Output the [X, Y] coordinate of the center of the cell containing the given text.  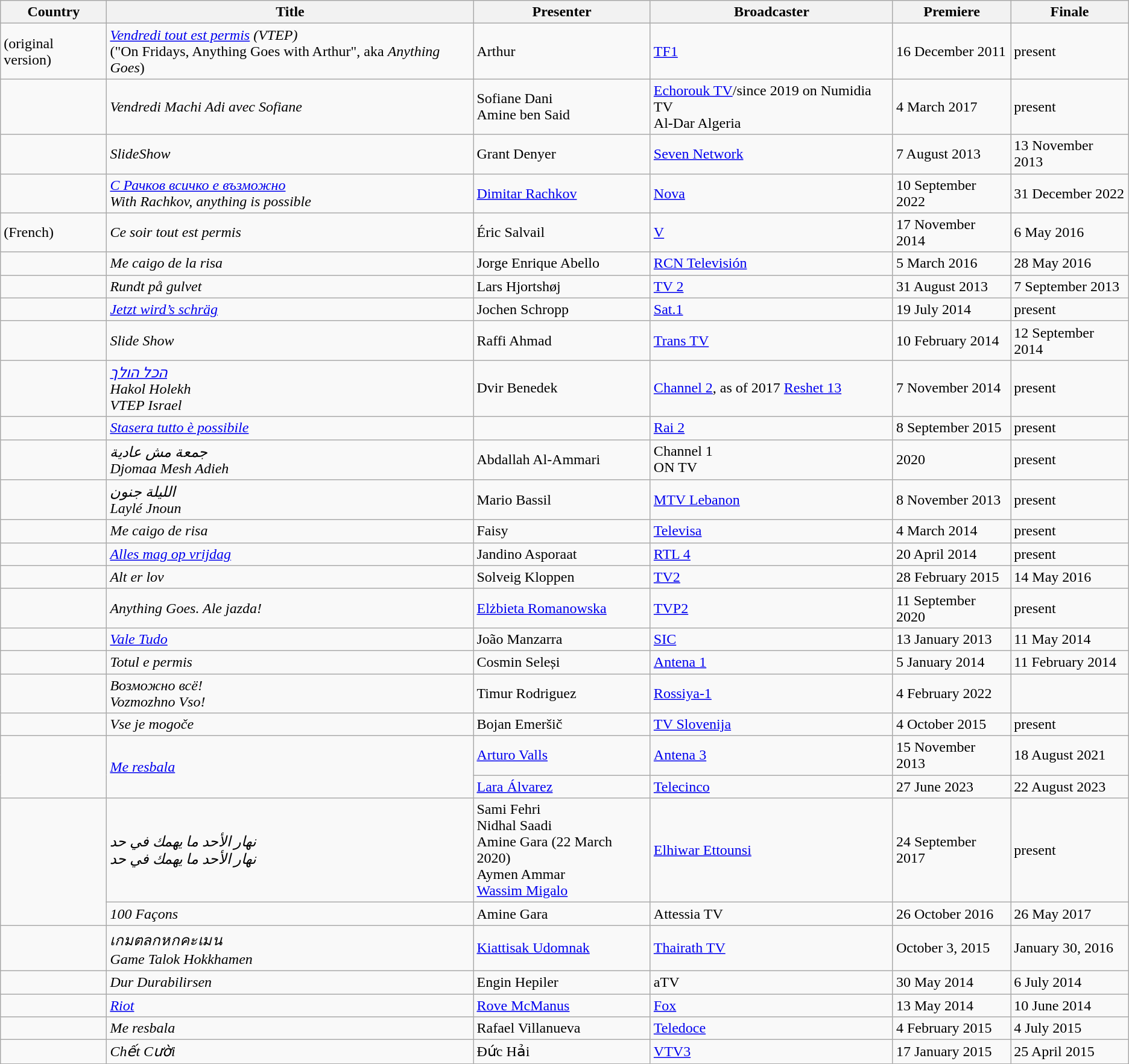
Alt er lov [290, 577]
TF1 [771, 51]
TVP2 [771, 608]
4 July 2015 [1070, 1028]
January 30, 2016 [1070, 948]
Rai 2 [771, 428]
13 May 2014 [952, 1005]
Sat.1 [771, 309]
TV 2 [771, 286]
Televisa [771, 531]
7 November 2014 [952, 388]
Abdallah Al-Ammari [562, 459]
19 July 2014 [952, 309]
Country [54, 12]
Rundt på gulvet [290, 286]
Teledoce [771, 1028]
8 September 2015 [952, 428]
10 June 2014 [1070, 1005]
Mario Bassil [562, 500]
28 May 2016 [1070, 263]
Timur Rodriguez [562, 693]
18 August 2021 [1070, 756]
Vale Tudo [290, 639]
Jorge Enrique Abello [562, 263]
Amine Gara [562, 914]
4 October 2015 [952, 725]
7 September 2013 [1070, 286]
Antena 3 [771, 756]
نهار الأحد ما يهمك في حدنهار الأحد ما يهمك في حد [290, 850]
14 May 2016 [1070, 577]
11 February 2014 [1070, 662]
Channel 2, as of 2017 Reshet 13 [771, 388]
جمعة مش عاديةDjomaa Mesh Adieh [290, 459]
Sofiane DaniAmine ben Said [562, 107]
6 May 2016 [1070, 233]
17 November 2014 [952, 233]
Sami FehriNidhal SaadiAmine Gara (22 March 2020)Aymen AmmarWassim Migalo [562, 850]
13 January 2013 [952, 639]
Rove McManus [562, 1005]
24 September 2017 [952, 850]
Vendredi Machi Adi avec Sofiane [290, 107]
Cosmin Seleși [562, 662]
Возможно всё!Vozmozhno Vso! [290, 693]
30 May 2014 [952, 982]
16 December 2011 [952, 51]
Kiattisak Udomnak [562, 948]
12 September 2014 [1070, 340]
SIC [771, 639]
Lara Álvarez [562, 787]
5 January 2014 [952, 662]
Totul e permis [290, 662]
Title [290, 12]
10 September 2022 [952, 193]
7 August 2013 [952, 154]
Me caigo de risa [290, 531]
MTV Lebanon [771, 500]
VTV3 [771, 1052]
Dimitar Rachkov [562, 193]
TV2 [771, 577]
Premiere [952, 12]
31 August 2013 [952, 286]
Slide Show [290, 340]
13 November 2013 [1070, 154]
Seven Network [771, 154]
Alles mag op vrijdag [290, 554]
(French) [54, 233]
SlideShow [290, 154]
Engin Hepiler [562, 982]
Rossiya-1 [771, 693]
Faisy [562, 531]
Channel 1ON TV [771, 459]
Telecinco [771, 787]
6 July 2014 [1070, 982]
Ce soir tout est permis [290, 233]
Trans TV [771, 340]
Thairath TV [771, 948]
Elżbieta Romanowska [562, 608]
27 June 2023 [952, 787]
17 January 2015 [952, 1052]
Finale [1070, 12]
Rafael Villanueva [562, 1028]
Jetzt wird’s schräg [290, 309]
Vendredi tout est permis (VTEP)("On Fridays, Anything Goes with Arthur", aka Anything Goes) [290, 51]
Solveig Kloppen [562, 577]
11 May 2014 [1070, 639]
RTL 4 [771, 554]
Stasera tutto è possibile [290, 428]
Attessia TV [771, 914]
Lars Hjortshøj [562, 286]
Echorouk TV/since 2019 on Numidia TVAl-Dar Algeria [771, 107]
הכל הולךHakol HolekhVTEP Israel [290, 388]
João Manzarra [562, 639]
100 Façons [290, 914]
10 February 2014 [952, 340]
RCN Televisión [771, 263]
Grant Denyer [562, 154]
26 October 2016 [952, 914]
2020 [952, 459]
4 March 2017 [952, 107]
25 April 2015 [1070, 1052]
31 December 2022 [1070, 193]
Dur Durabilirsen [290, 982]
С Рачков всичко е възможноWith Rachkov, anything is possible [290, 193]
October 3, 2015 [952, 948]
Dvir Benedek [562, 388]
26 May 2017 [1070, 914]
V [771, 233]
28 February 2015 [952, 577]
Jandino Asporaat [562, 554]
Presenter [562, 12]
Bojan Emeršič [562, 725]
Elhiwar Ettounsi [771, 850]
Me caigo de la risa [290, 263]
Vse je mogoče [290, 725]
Đức Hải [562, 1052]
15 November 2013 [952, 756]
Éric Salvail [562, 233]
aTV [771, 982]
Jochen Schropp [562, 309]
Nova [771, 193]
20 April 2014 [952, 554]
22 August 2023 [1070, 787]
11 September 2020 [952, 608]
Fox [771, 1005]
Arthur [562, 51]
4 March 2014 [952, 531]
TV Slovenija [771, 725]
Broadcaster [771, 12]
Arturo Valls [562, 756]
Riot [290, 1005]
Raffi Ahmad [562, 340]
4 February 2015 [952, 1028]
เกมตลกหกคะเมน Game Talok Hokkhamen [290, 948]
5 March 2016 [952, 263]
(original version) [54, 51]
Antena 1 [771, 662]
8 November 2013 [952, 500]
الليلة جنونLaylé Jnoun [290, 500]
4 February 2022 [952, 693]
Anything Goes. Ale jazda! [290, 608]
Chết Cười [290, 1052]
